Extract the [x, y] coordinate from the center of the cell holding the provided text.  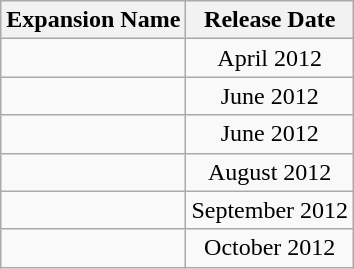
August 2012 [270, 172]
Expansion Name [94, 20]
October 2012 [270, 248]
April 2012 [270, 58]
September 2012 [270, 210]
Release Date [270, 20]
